Identify which cell holds the provided text, then report its (x, y) central coordinate. 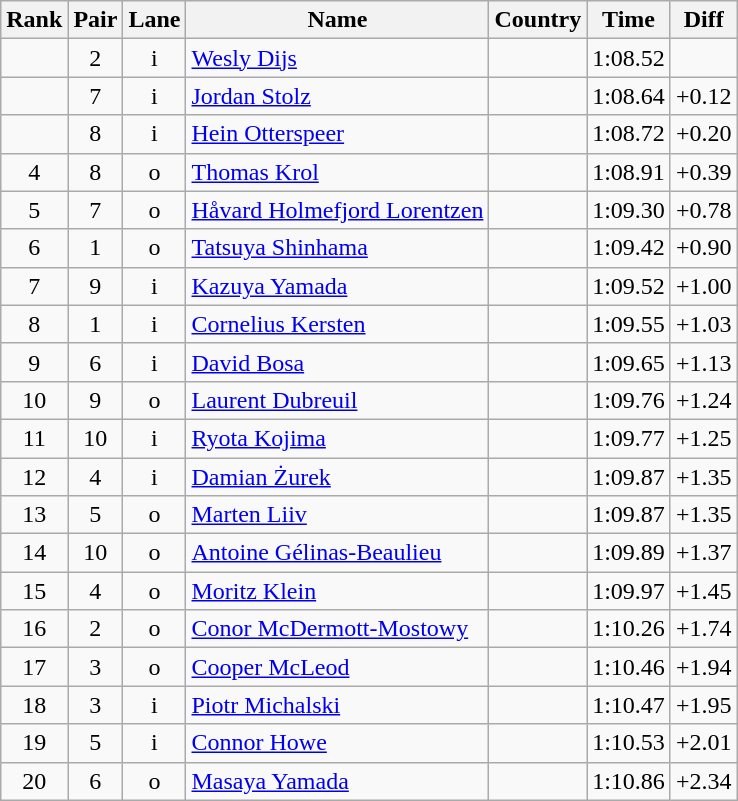
1:10.86 (629, 781)
+2.01 (704, 743)
+1.24 (704, 400)
1:08.52 (629, 58)
+1.74 (704, 629)
+0.12 (704, 96)
+1.13 (704, 362)
1:09.76 (629, 400)
+1.45 (704, 591)
1:09.52 (629, 286)
18 (34, 705)
1:10.26 (629, 629)
Thomas Krol (338, 172)
Pair (96, 20)
Lane (154, 20)
Antoine Gélinas-Beaulieu (338, 553)
Piotr Michalski (338, 705)
14 (34, 553)
+2.34 (704, 781)
+1.03 (704, 324)
1:09.42 (629, 248)
+0.90 (704, 248)
Cooper McLeod (338, 667)
Diff (704, 20)
1:09.30 (629, 210)
Rank (34, 20)
16 (34, 629)
19 (34, 743)
Marten Liiv (338, 515)
Wesly Dijs (338, 58)
1:08.64 (629, 96)
Kazuya Yamada (338, 286)
Damian Żurek (338, 477)
1:09.55 (629, 324)
1:10.46 (629, 667)
+1.95 (704, 705)
Masaya Yamada (338, 781)
1:09.77 (629, 438)
11 (34, 438)
+1.00 (704, 286)
1:09.89 (629, 553)
1:08.91 (629, 172)
+1.94 (704, 667)
+1.25 (704, 438)
1:10.53 (629, 743)
20 (34, 781)
Cornelius Kersten (338, 324)
Håvard Holmefjord Lorentzen (338, 210)
1:10.47 (629, 705)
Jordan Stolz (338, 96)
+1.37 (704, 553)
Tatsuya Shinhama (338, 248)
Name (338, 20)
13 (34, 515)
Connor Howe (338, 743)
+0.39 (704, 172)
12 (34, 477)
Ryota Kojima (338, 438)
1:09.97 (629, 591)
Time (629, 20)
+0.20 (704, 134)
Moritz Klein (338, 591)
David Bosa (338, 362)
Conor McDermott-Mostowy (338, 629)
15 (34, 591)
1:08.72 (629, 134)
Laurent Dubreuil (338, 400)
1:09.65 (629, 362)
+0.78 (704, 210)
Hein Otterspeer (338, 134)
17 (34, 667)
Country (538, 20)
